Determine the [x, y] coordinate at the center of the cell enclosing the given text.  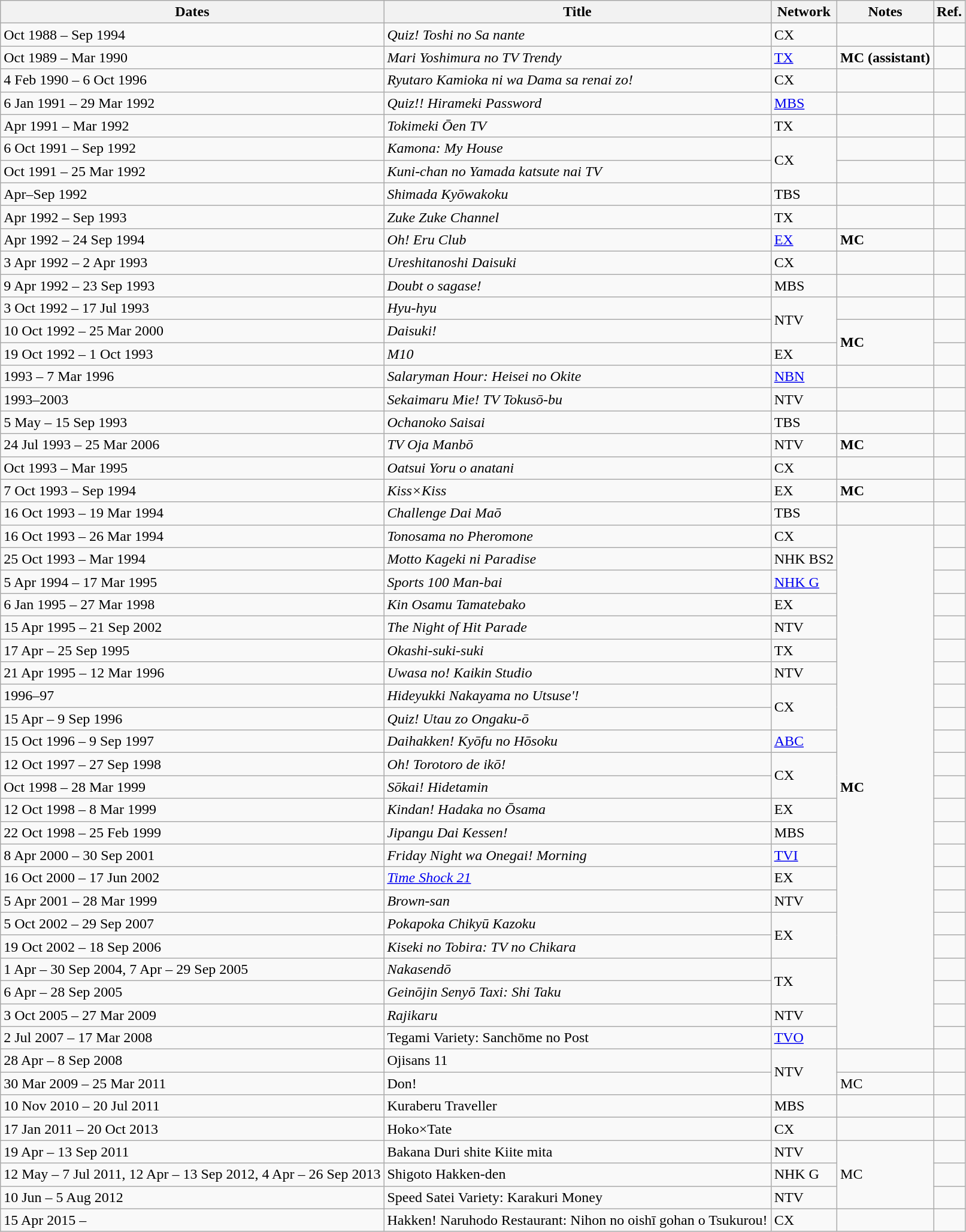
5 Oct 2002 – 29 Sep 2007 [192, 924]
1996–97 [192, 696]
Notes [885, 12]
Brown-san [577, 901]
Okashi-suki-suki [577, 650]
15 Oct 1996 – 9 Sep 1997 [192, 741]
Shimada Kyōwakoku [577, 194]
6 Jan 1991 – 29 Mar 1992 [192, 103]
22 Oct 1998 – 25 Feb 1999 [192, 833]
Sōkai! Hidetamin [577, 787]
Challenge Dai Maō [577, 513]
Ojisans 11 [577, 1061]
16 Oct 1993 – 26 Mar 1994 [192, 536]
Title [577, 12]
Network [804, 12]
19 Oct 1992 – 1 Oct 1993 [192, 354]
Oct 1998 – 28 Mar 1999 [192, 787]
Motto Kageki ni Paradise [577, 559]
Tegami Variety: Sanchōme no Post [577, 1038]
Kiss×Kiss [577, 491]
Salaryman Hour: Heisei no Okite [577, 377]
30 Mar 2009 – 25 Mar 2011 [192, 1083]
10 Jun – 5 Aug 2012 [192, 1197]
5 Apr 1994 – 17 Mar 1995 [192, 582]
Kuni-chan no Yamada katsute nai TV [577, 171]
10 Nov 2010 – 20 Jul 2011 [192, 1106]
Speed Satei Variety: Karakuri Money [577, 1197]
Oh! Torotoro de ikō! [577, 764]
3 Apr 1992 – 2 Apr 1993 [192, 262]
Friday Night wa Onegai! Morning [577, 855]
ABC [804, 741]
7 Oct 1993 – Sep 1994 [192, 491]
17 Apr – 25 Sep 1995 [192, 650]
Kiseki no Tobira: TV no Chikara [577, 946]
Tonosama no Pheromone [577, 536]
6 Jan 1995 – 27 Mar 1998 [192, 604]
Kuraberu Traveller [577, 1106]
10 Oct 1992 – 25 Mar 2000 [192, 331]
Oh! Eru Club [577, 240]
Kindan! Hadaka no Ōsama [577, 810]
TVI [804, 855]
Oatsui Yoru o anatani [577, 468]
Oct 1989 – Mar 1990 [192, 57]
5 May – 15 Sep 1993 [192, 422]
1 Apr – 30 Sep 2004, 7 Apr – 29 Sep 2005 [192, 969]
Kin Osamu Tamatebako [577, 604]
Pokapoka Chikyū Kazoku [577, 924]
12 Oct 1997 – 27 Sep 1998 [192, 764]
Sekaimaru Mie! TV Tokusō-bu [577, 399]
9 Apr 1992 – 23 Sep 1993 [192, 286]
Kamona: My House [577, 149]
Time Shock 21 [577, 878]
Hyu-hyu [577, 308]
NHK BS2 [804, 559]
Rajikaru [577, 1015]
16 Oct 2000 – 17 Jun 2002 [192, 878]
Bakana Duri shite Kiite mita [577, 1152]
Uwasa no! Kaikin Studio [577, 673]
28 Apr – 8 Sep 2008 [192, 1061]
Zuke Zuke Channel [577, 217]
Ochanoko Saisai [577, 422]
Apr 1992 – Sep 1993 [192, 217]
Ref. [950, 12]
Geinōjin Senyō Taxi: Shi Taku [577, 992]
6 Apr – 28 Sep 2005 [192, 992]
Quiz! Utau zo Ongaku-ō [577, 719]
8 Apr 2000 – 30 Sep 2001 [192, 855]
Hideyukki Nakayama no Utsuse'! [577, 696]
3 Oct 2005 – 27 Mar 2009 [192, 1015]
Sports 100 Man-bai [577, 582]
12 May – 7 Jul 2011, 12 Apr – 13 Sep 2012, 4 Apr – 26 Sep 2013 [192, 1175]
Apr 1992 – 24 Sep 1994 [192, 240]
Jipangu Dai Kessen! [577, 833]
Dates [192, 12]
MC (assistant) [885, 57]
Apr 1991 – Mar 1992 [192, 126]
21 Apr 1995 – 12 Mar 1996 [192, 673]
16 Oct 1993 – 19 Mar 1994 [192, 513]
The Night of Hit Parade [577, 627]
Hoko×Tate [577, 1129]
15 Apr – 9 Sep 1996 [192, 719]
Oct 1993 – Mar 1995 [192, 468]
3 Oct 1992 – 17 Jul 1993 [192, 308]
Shigoto Hakken-den [577, 1175]
Oct 1991 – 25 Mar 1992 [192, 171]
Doubt o sagase! [577, 286]
2 Jul 2007 – 17 Mar 2008 [192, 1038]
Ureshitanoshi Daisuki [577, 262]
19 Apr – 13 Sep 2011 [192, 1152]
5 Apr 2001 – 28 Mar 1999 [192, 901]
4 Feb 1990 – 6 Oct 1996 [192, 80]
15 Apr 2015 – [192, 1220]
19 Oct 2002 – 18 Sep 2006 [192, 946]
1993 – 7 Mar 1996 [192, 377]
Apr–Sep 1992 [192, 194]
Daihakken! Kyōfu no Hōsoku [577, 741]
TV Oja Manbō [577, 445]
Daisuki! [577, 331]
TVO [804, 1038]
Nakasendō [577, 969]
25 Oct 1993 – Mar 1994 [192, 559]
Don! [577, 1083]
Hakken! Naruhodo Restaurant: Nihon no oishī gohan o Tsukurou! [577, 1220]
Tokimeki Ōen TV [577, 126]
15 Apr 1995 – 21 Sep 2002 [192, 627]
M10 [577, 354]
Quiz! Toshi no Sa nante [577, 35]
12 Oct 1998 – 8 Mar 1999 [192, 810]
24 Jul 1993 – 25 Mar 2006 [192, 445]
Quiz!! Hirameki Password [577, 103]
1993–2003 [192, 399]
Ryutaro Kamioka ni wa Dama sa renai zo! [577, 80]
NBN [804, 377]
6 Oct 1991 – Sep 1992 [192, 149]
17 Jan 2011 – 20 Oct 2013 [192, 1129]
Mari Yoshimura no TV Trendy [577, 57]
Oct 1988 – Sep 1994 [192, 35]
